Find where the given text appears and provide that cell's center as [x, y] coordinate. 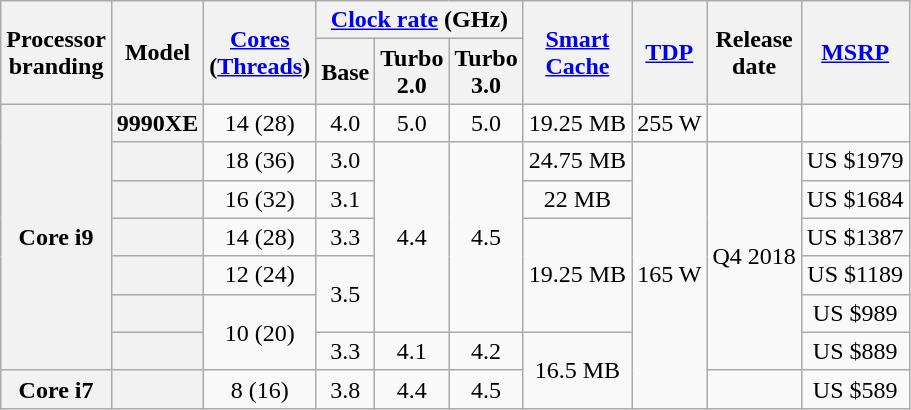
Turbo2.0 [412, 72]
165 W [670, 275]
255 W [670, 123]
SmartCache [577, 52]
Base [346, 72]
US $1979 [855, 161]
MSRP [855, 52]
US $589 [855, 389]
Turbo3.0 [486, 72]
4.2 [486, 351]
US $889 [855, 351]
Releasedate [754, 52]
8 (16) [260, 389]
4.1 [412, 351]
Processorbranding [56, 52]
16.5 MB [577, 370]
Model [157, 52]
3.8 [346, 389]
US $1387 [855, 237]
4.0 [346, 123]
22 MB [577, 199]
TDP [670, 52]
9990XE [157, 123]
3.1 [346, 199]
3.5 [346, 294]
Q4 2018 [754, 256]
18 (36) [260, 161]
Core i7 [56, 389]
US $1189 [855, 275]
Cores(Threads) [260, 52]
US $1684 [855, 199]
US $989 [855, 313]
12 (24) [260, 275]
3.0 [346, 161]
Clock rate (GHz) [420, 20]
10 (20) [260, 332]
24.75 MB [577, 161]
16 (32) [260, 199]
Core i9 [56, 237]
